Pinpoint the cell where the given text exists, returning its (X, Y) midpoint coordinate. 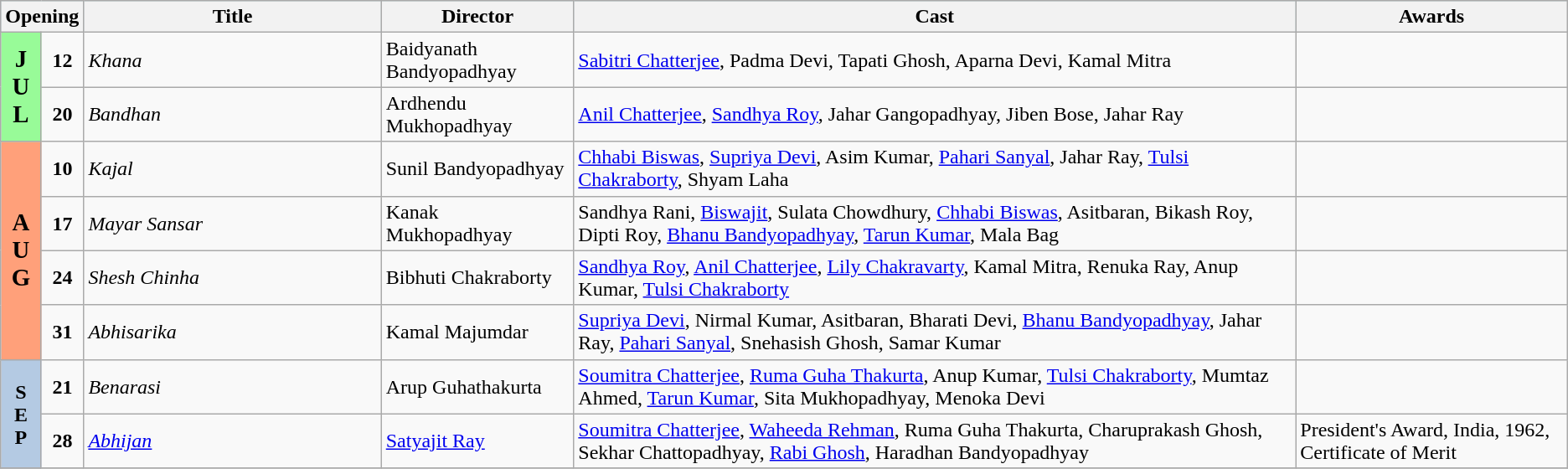
17 (62, 223)
Arup Guhathakurta (477, 387)
Cast (935, 17)
28 (62, 441)
Kajal (233, 169)
Supriya Devi, Nirmal Kumar, Asitbaran, Bharati Devi, Bhanu Bandyopadhyay, Jahar Ray, Pahari Sanyal, Snehasish Ghosh, Samar Kumar (935, 332)
Baidyanath Bandyopadhyay (477, 60)
Bandhan (233, 114)
Anil Chatterjee, Sandhya Roy, Jahar Gangopadhyay, Jiben Bose, Jahar Ray (935, 114)
20 (62, 114)
Abhisarika (233, 332)
Sandhya Roy, Anil Chatterjee, Lily Chakravarty, Kamal Mitra, Renuka Ray, Anup Kumar, Tulsi Chakraborty (935, 278)
President's Award, India, 1962, Certificate of Merit (1431, 441)
SEP (21, 414)
21 (62, 387)
Ardhendu Mukhopadhyay (477, 114)
Sabitri Chatterjee, Padma Devi, Tapati Ghosh, Aparna Devi, Kamal Mitra (935, 60)
24 (62, 278)
Kamal Majumdar (477, 332)
Soumitra Chatterjee, Waheeda Rehman, Ruma Guha Thakurta, Charuprakash Ghosh, Sekhar Chattopadhyay, Rabi Ghosh, Haradhan Bandyopadhyay (935, 441)
10 (62, 169)
Shesh Chinha (233, 278)
Satyajit Ray (477, 441)
Soumitra Chatterjee, Ruma Guha Thakurta, Anup Kumar, Tulsi Chakraborty, Mumtaz Ahmed, Tarun Kumar, Sita Mukhopadhyay, Menoka Devi (935, 387)
Bibhuti Chakraborty (477, 278)
Chhabi Biswas, Supriya Devi, Asim Kumar, Pahari Sanyal, Jahar Ray, Tulsi Chakraborty, Shyam Laha (935, 169)
Mayar Sansar (233, 223)
Khana (233, 60)
Awards (1431, 17)
Kanak Mukhopadhyay (477, 223)
Title (233, 17)
Abhijan (233, 441)
Director (477, 17)
Sandhya Rani, Biswajit, Sulata Chowdhury, Chhabi Biswas, Asitbaran, Bikash Roy, Dipti Roy, Bhanu Bandyopadhyay, Tarun Kumar, Mala Bag (935, 223)
Opening (42, 17)
Benarasi (233, 387)
Sunil Bandyopadhyay (477, 169)
31 (62, 332)
JUL (21, 87)
AUG (21, 250)
12 (62, 60)
